Detect which cell encompasses the target text, then output its (x, y) center coordinate. 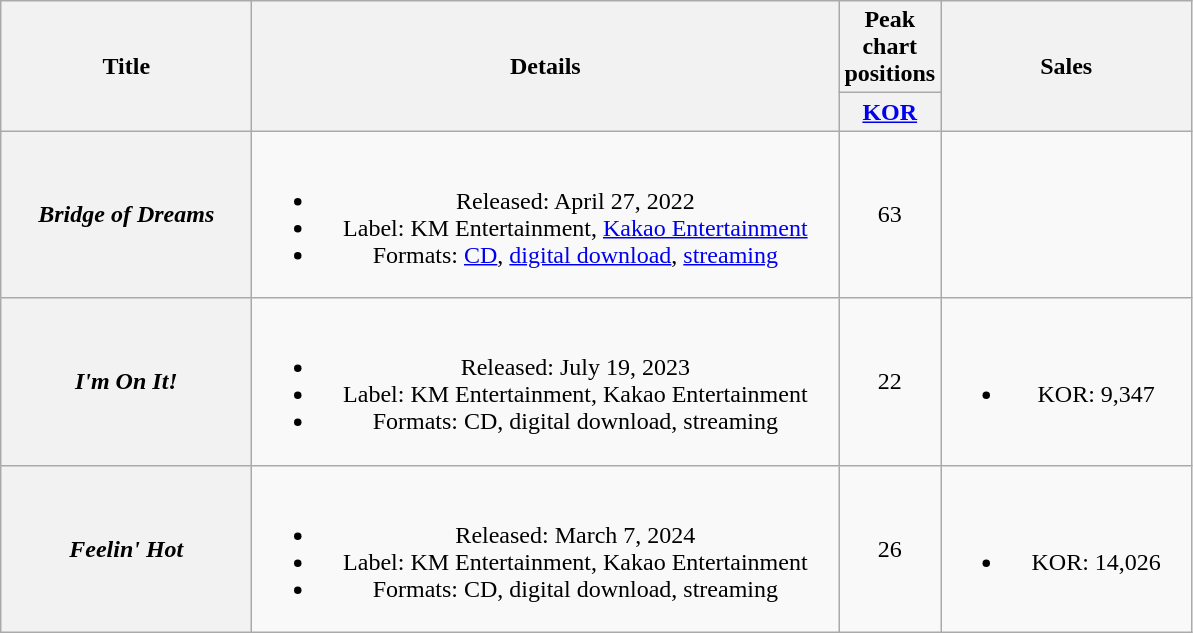
KOR: 9,347 (1066, 382)
I'm On It! (126, 382)
Feelin' Hot (126, 548)
Released: April 27, 2022Label: KM Entertainment, Kakao EntertainmentFormats: CD, digital download, streaming (546, 214)
26 (890, 548)
KOR: 14,026 (1066, 548)
Details (546, 66)
22 (890, 382)
Peak chart positions (890, 47)
KOR (890, 112)
Released: March 7, 2024Label: KM Entertainment, Kakao EntertainmentFormats: CD, digital download, streaming (546, 548)
Released: July 19, 2023Label: KM Entertainment, Kakao EntertainmentFormats: CD, digital download, streaming (546, 382)
Title (126, 66)
Sales (1066, 66)
63 (890, 214)
Bridge of Dreams (126, 214)
